Identify which cell holds the provided text, then report its (X, Y) central coordinate. 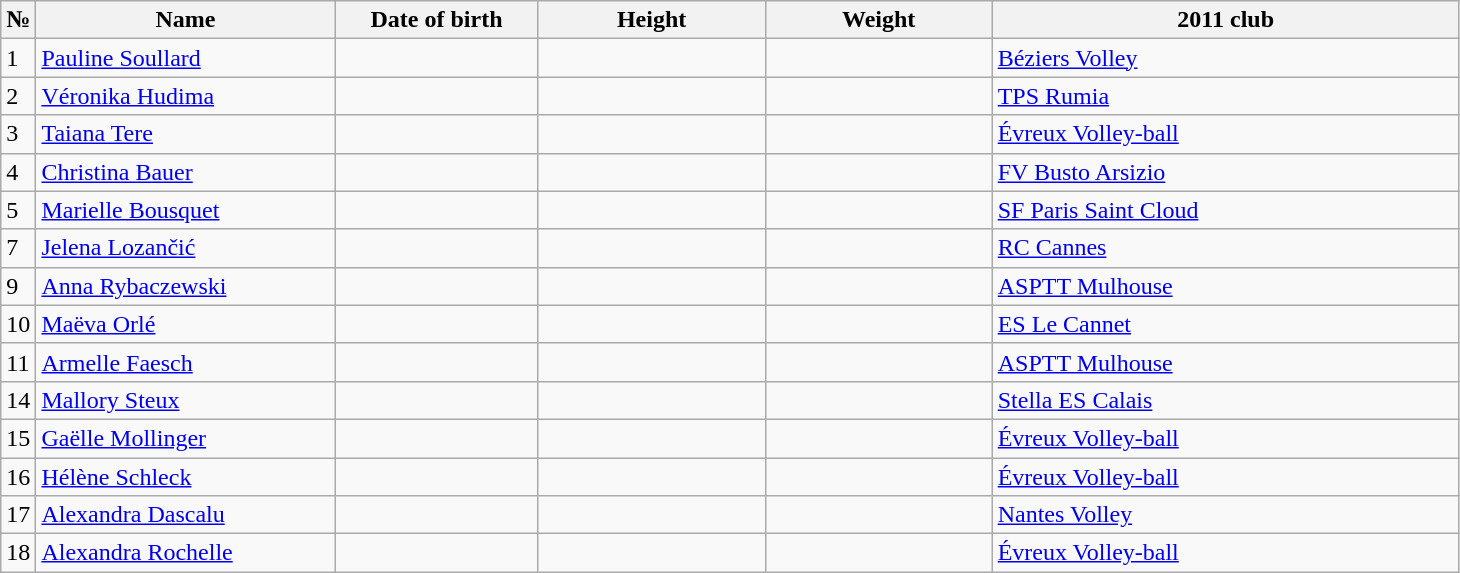
18 (18, 553)
Jelena Lozančić (186, 248)
Armelle Faesch (186, 362)
Béziers Volley (1226, 58)
Maëva Orlé (186, 324)
Christina Bauer (186, 172)
Name (186, 20)
7 (18, 248)
11 (18, 362)
Alexandra Dascalu (186, 515)
Nantes Volley (1226, 515)
9 (18, 286)
RC Cannes (1226, 248)
2011 club (1226, 20)
Alexandra Rochelle (186, 553)
Stella ES Calais (1226, 400)
Véronika Hudima (186, 96)
2 (18, 96)
3 (18, 134)
15 (18, 438)
5 (18, 210)
FV Busto Arsizio (1226, 172)
SF Paris Saint Cloud (1226, 210)
Gaëlle Mollinger (186, 438)
10 (18, 324)
14 (18, 400)
17 (18, 515)
Anna Rybaczewski (186, 286)
Marielle Bousquet (186, 210)
ES Le Cannet (1226, 324)
Date of birth (436, 20)
16 (18, 477)
№ (18, 20)
Mallory Steux (186, 400)
1 (18, 58)
TPS Rumia (1226, 96)
Weight (878, 20)
Pauline Soullard (186, 58)
Height (652, 20)
Hélène Schleck (186, 477)
4 (18, 172)
Taiana Tere (186, 134)
